Pinpoint the cell where the given text exists, returning its [x, y] midpoint coordinate. 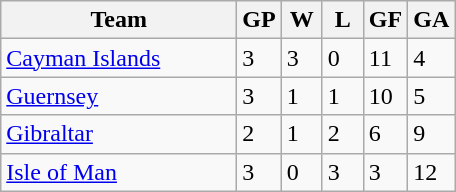
GP [259, 20]
GA [432, 20]
W [302, 20]
Gibraltar [119, 134]
Guernsey [119, 96]
9 [432, 134]
L [342, 20]
11 [385, 58]
10 [385, 96]
GF [385, 20]
4 [432, 58]
Cayman Islands [119, 58]
5 [432, 96]
6 [385, 134]
Team [119, 20]
12 [432, 172]
Isle of Man [119, 172]
